Extract the [X, Y] coordinate from the center of the cell holding the provided text.  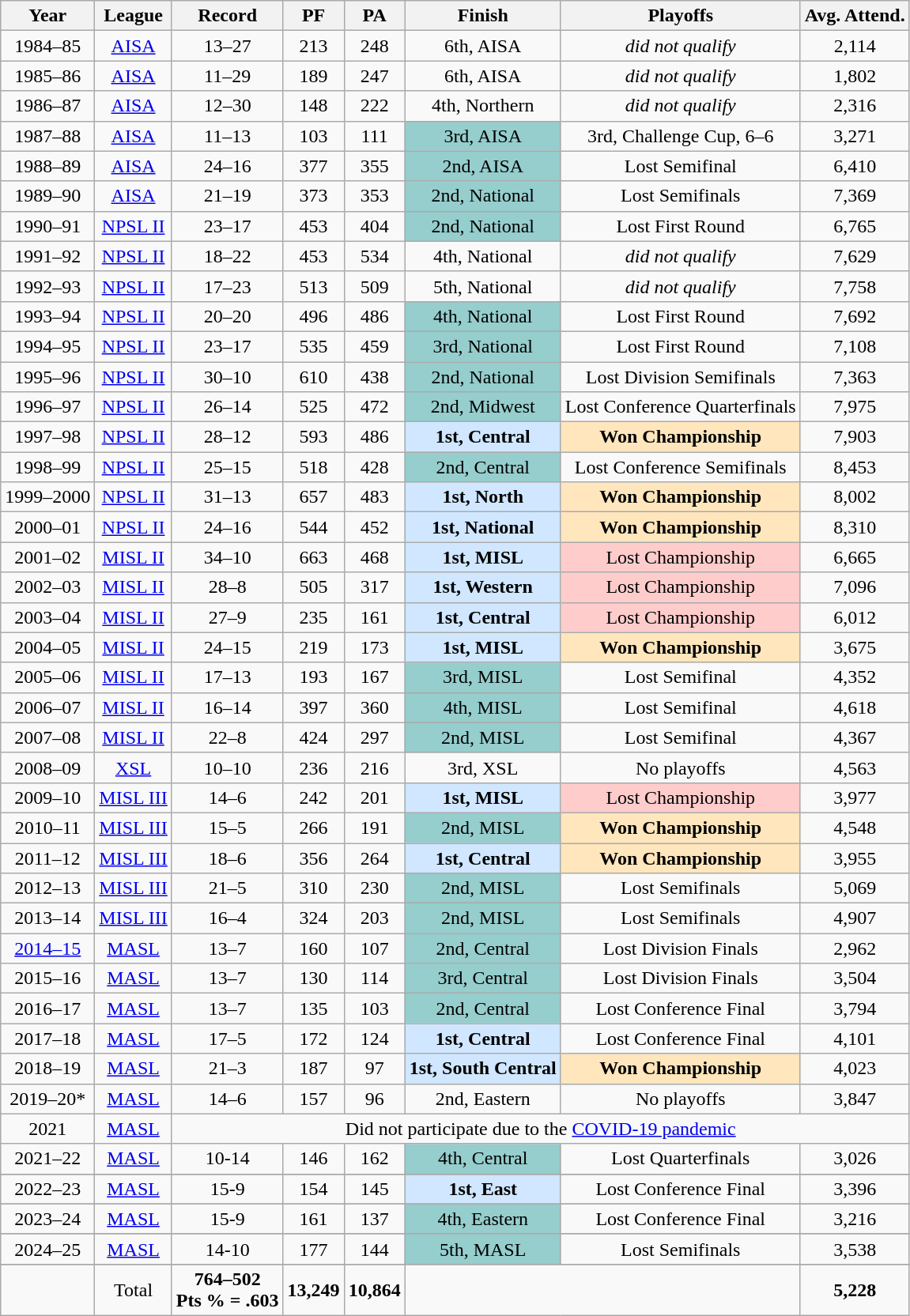
3,955 [855, 858]
1997–98 [47, 437]
7,903 [855, 437]
4,548 [855, 828]
4,618 [855, 707]
7,363 [855, 377]
124 [375, 1039]
Lost Quarterfinals [680, 1159]
177 [313, 1249]
173 [375, 647]
1989–90 [47, 196]
1991–92 [47, 256]
216 [375, 767]
2022–23 [47, 1189]
2021 [47, 1129]
3,794 [855, 1009]
5th, MASL [482, 1249]
24–15 [228, 647]
593 [313, 437]
3rd, AISA [482, 136]
21–19 [228, 196]
1994–95 [47, 346]
657 [313, 497]
203 [375, 918]
1988–89 [47, 166]
PA [375, 16]
10-14 [228, 1159]
7,108 [855, 346]
11–29 [228, 76]
496 [313, 316]
28–8 [228, 587]
5th, National [482, 286]
189 [313, 76]
2019–20* [47, 1099]
3,026 [855, 1159]
2nd, AISA [482, 166]
2003–04 [47, 617]
130 [313, 979]
17–13 [228, 677]
468 [375, 557]
266 [313, 828]
114 [375, 979]
8,002 [855, 497]
428 [375, 467]
353 [375, 196]
27–9 [228, 617]
34–10 [228, 557]
1st, National [482, 527]
2000–01 [47, 527]
Finish [482, 16]
4th, MISL [482, 707]
317 [375, 587]
6,012 [855, 617]
Lost Division Semifinals [680, 377]
2012–13 [47, 888]
4,367 [855, 737]
10,864 [375, 1290]
5,069 [855, 888]
264 [375, 858]
404 [375, 226]
16–14 [228, 707]
167 [375, 677]
111 [375, 136]
2023–24 [47, 1219]
21–3 [228, 1069]
452 [375, 527]
2024–25 [47, 1249]
146 [313, 1159]
3,977 [855, 798]
2nd, Midwest [482, 407]
22–8 [228, 737]
2010–11 [47, 828]
2008–09 [47, 767]
505 [313, 587]
513 [313, 286]
764–502Pts % = .603 [228, 1290]
18–6 [228, 858]
137 [375, 1219]
1999–2000 [47, 497]
1984–85 [47, 46]
4,563 [855, 767]
509 [375, 286]
610 [313, 377]
1992–93 [47, 286]
2017–18 [47, 1039]
2,316 [855, 106]
248 [375, 46]
236 [313, 767]
3rd, National [482, 346]
5,228 [855, 1290]
219 [313, 647]
1985–86 [47, 76]
297 [375, 737]
1st, East [482, 1189]
360 [375, 707]
1998–99 [47, 467]
4,023 [855, 1069]
3rd, Central [482, 979]
7,629 [855, 256]
1986–87 [47, 106]
355 [375, 166]
12–30 [228, 106]
PF [313, 16]
Total [134, 1290]
3,504 [855, 979]
13–27 [228, 46]
324 [313, 918]
3rd, MISL [482, 677]
6,410 [855, 166]
2,962 [855, 948]
26–14 [228, 407]
160 [313, 948]
193 [313, 677]
1st, North [482, 497]
157 [313, 1099]
15–5 [228, 828]
2021–22 [47, 1159]
Avg. Attend. [855, 16]
2009–10 [47, 798]
4,352 [855, 677]
135 [313, 1009]
3rd, Challenge Cup, 6–6 [680, 136]
96 [375, 1099]
144 [375, 1249]
3,216 [855, 1219]
4th, Northern [482, 106]
187 [313, 1069]
3rd, XSL [482, 767]
310 [313, 888]
235 [313, 617]
Playoffs [680, 16]
1987–88 [47, 136]
28–12 [228, 437]
472 [375, 407]
544 [313, 527]
191 [375, 828]
2006–07 [47, 707]
2018–19 [47, 1069]
356 [313, 858]
377 [313, 166]
535 [313, 346]
16–4 [228, 918]
11–13 [228, 136]
107 [375, 948]
2016–17 [47, 1009]
6,765 [855, 226]
162 [375, 1159]
Did not participate due to the COVID-19 pandemic [541, 1129]
Record [228, 16]
Year [47, 16]
459 [375, 346]
424 [313, 737]
1995–96 [47, 377]
2013–14 [47, 918]
4th, Central [482, 1159]
230 [375, 888]
154 [313, 1189]
2001–02 [47, 557]
397 [313, 707]
3,675 [855, 647]
18–22 [228, 256]
7,975 [855, 407]
438 [375, 377]
1993–94 [47, 316]
7,369 [855, 196]
2nd, Eastern [482, 1099]
3,538 [855, 1249]
30–10 [228, 377]
17–5 [228, 1039]
3,271 [855, 136]
4,907 [855, 918]
2007–08 [47, 737]
20–20 [228, 316]
2002–03 [47, 587]
3,396 [855, 1189]
1,802 [855, 76]
1990–91 [47, 226]
2005–06 [47, 677]
2,114 [855, 46]
663 [313, 557]
2015–16 [47, 979]
10–10 [228, 767]
534 [375, 256]
148 [313, 106]
7,692 [855, 316]
1996–97 [47, 407]
483 [375, 497]
222 [375, 106]
172 [313, 1039]
373 [313, 196]
6,665 [855, 557]
XSL [134, 767]
247 [375, 76]
8,310 [855, 527]
4th, Eastern [482, 1219]
League [134, 16]
145 [375, 1189]
4,101 [855, 1039]
2014–15 [47, 948]
97 [375, 1069]
213 [313, 46]
1st, South Central [482, 1069]
21–5 [228, 888]
14-10 [228, 1249]
7,758 [855, 286]
7,096 [855, 587]
13,249 [313, 1290]
25–15 [228, 467]
525 [313, 407]
2004–05 [47, 647]
2011–12 [47, 858]
31–13 [228, 497]
Lost Conference Semifinals [680, 467]
8,453 [855, 467]
201 [375, 798]
518 [313, 467]
Lost Conference Quarterfinals [680, 407]
3,847 [855, 1099]
17–23 [228, 286]
1st, Western [482, 587]
242 [313, 798]
